Pinpoint the cell where the given text exists, returning its (X, Y) midpoint coordinate. 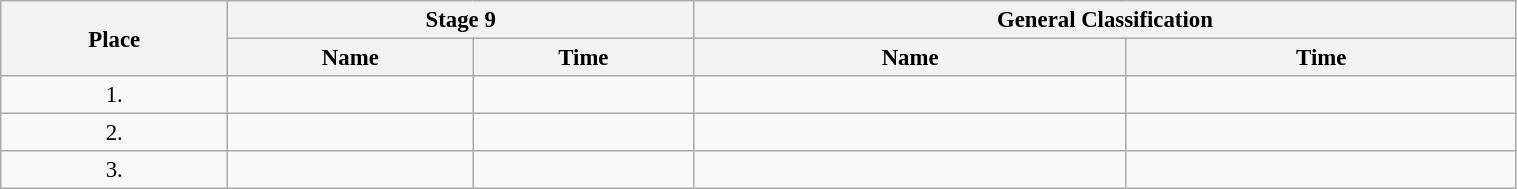
3. (114, 170)
2. (114, 133)
1. (114, 95)
Place (114, 38)
General Classification (1105, 20)
Stage 9 (461, 20)
